Find where the given text appears and provide that cell's center as (X, Y) coordinate. 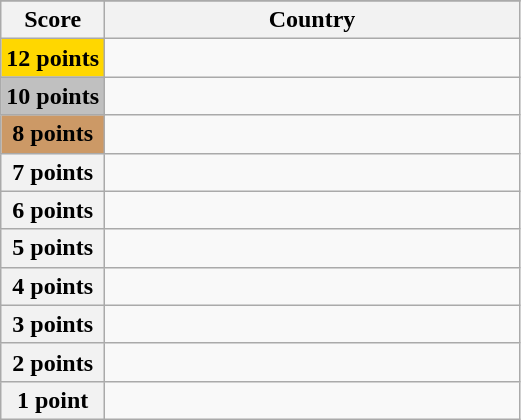
10 points (53, 96)
3 points (53, 324)
2 points (53, 362)
12 points (53, 58)
8 points (53, 134)
4 points (53, 286)
Score (53, 20)
7 points (53, 172)
5 points (53, 248)
Country (312, 20)
1 point (53, 400)
6 points (53, 210)
